Locate the cell with the specified text and output its (x, y) center coordinate. 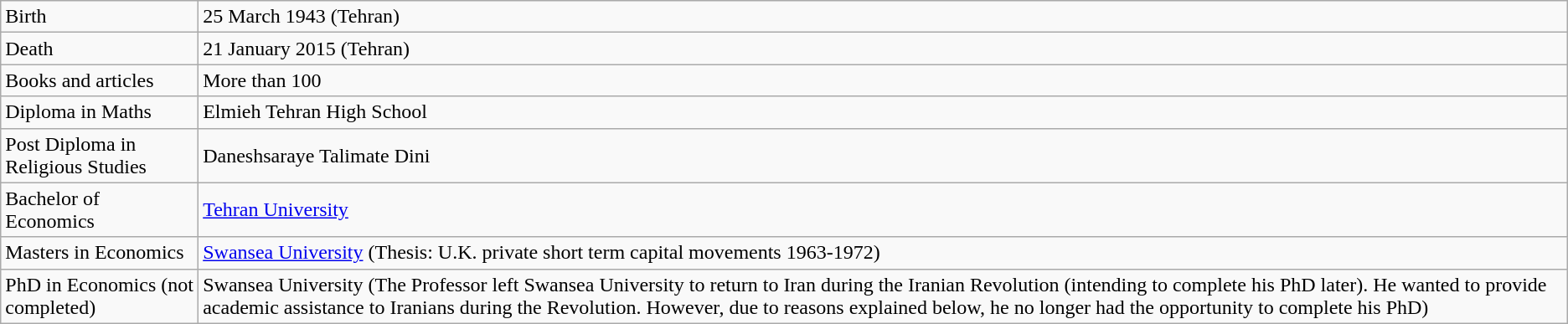
Birth (100, 17)
21 January 2015 (Tehran) (883, 49)
More than 100 (883, 80)
Books and articles (100, 80)
Post Diploma in Religious Studies (100, 156)
Tehran University (883, 209)
Diploma in Maths (100, 112)
PhD in Economics (not completed) (100, 296)
Masters in Economics (100, 253)
Swansea University (Thesis: U.K. private short term capital movements 1963-1972) (883, 253)
25 March 1943 (Tehran) (883, 17)
Bachelor of Economics (100, 209)
Death (100, 49)
Daneshsaraye Talimate Dini (883, 156)
Elmieh Tehran High School (883, 112)
